Provide the (X, Y) coordinate of the cell's center where the given text is located.  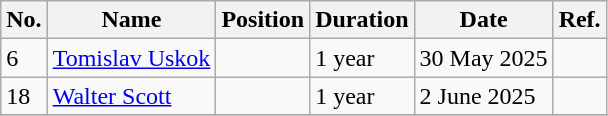
Tomislav Uskok (132, 58)
Name (132, 20)
Ref. (580, 20)
Duration (362, 20)
6 (24, 58)
30 May 2025 (484, 58)
Position (263, 20)
Date (484, 20)
18 (24, 96)
Walter Scott (132, 96)
No. (24, 20)
2 June 2025 (484, 96)
